Output the [x, y] coordinate of the center of the cell containing the given text.  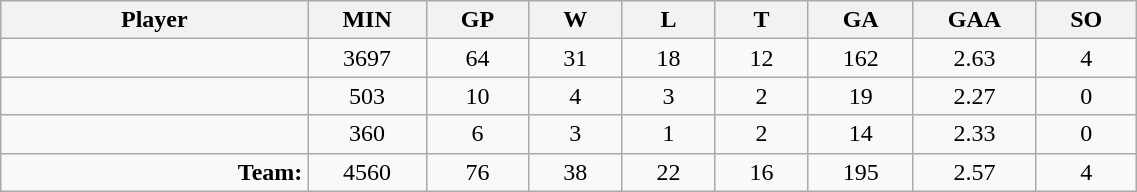
SO [1086, 20]
19 [860, 96]
3697 [367, 58]
360 [367, 134]
6 [477, 134]
18 [668, 58]
Player [154, 20]
64 [477, 58]
12 [762, 58]
L [668, 20]
2.33 [974, 134]
38 [576, 172]
4560 [367, 172]
76 [477, 172]
2.63 [974, 58]
503 [367, 96]
31 [576, 58]
16 [762, 172]
14 [860, 134]
2.57 [974, 172]
195 [860, 172]
162 [860, 58]
22 [668, 172]
W [576, 20]
Team: [154, 172]
MIN [367, 20]
10 [477, 96]
1 [668, 134]
2.27 [974, 96]
GA [860, 20]
GP [477, 20]
GAA [974, 20]
T [762, 20]
